Output the (x, y) coordinate of the center of the cell containing the given text.  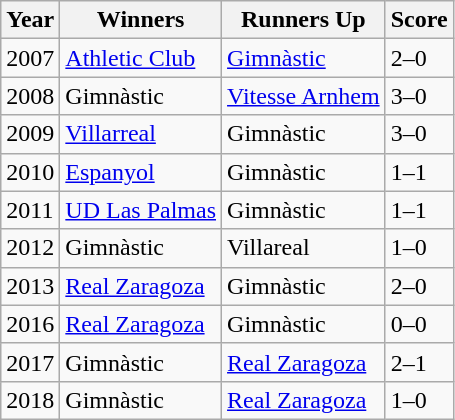
Score (419, 20)
2–1 (419, 362)
2016 (30, 324)
2011 (30, 210)
Villareal (304, 248)
Athletic Club (141, 58)
2008 (30, 96)
Espanyol (141, 172)
2017 (30, 362)
2009 (30, 134)
Villarreal (141, 134)
2010 (30, 172)
Vitesse Arnhem (304, 96)
2013 (30, 286)
Winners (141, 20)
2007 (30, 58)
UD Las Palmas (141, 210)
Runners Up (304, 20)
2012 (30, 248)
0–0 (419, 324)
2018 (30, 400)
Year (30, 20)
